Search for the cell housing the specified text and yield its (X, Y) center coordinate. 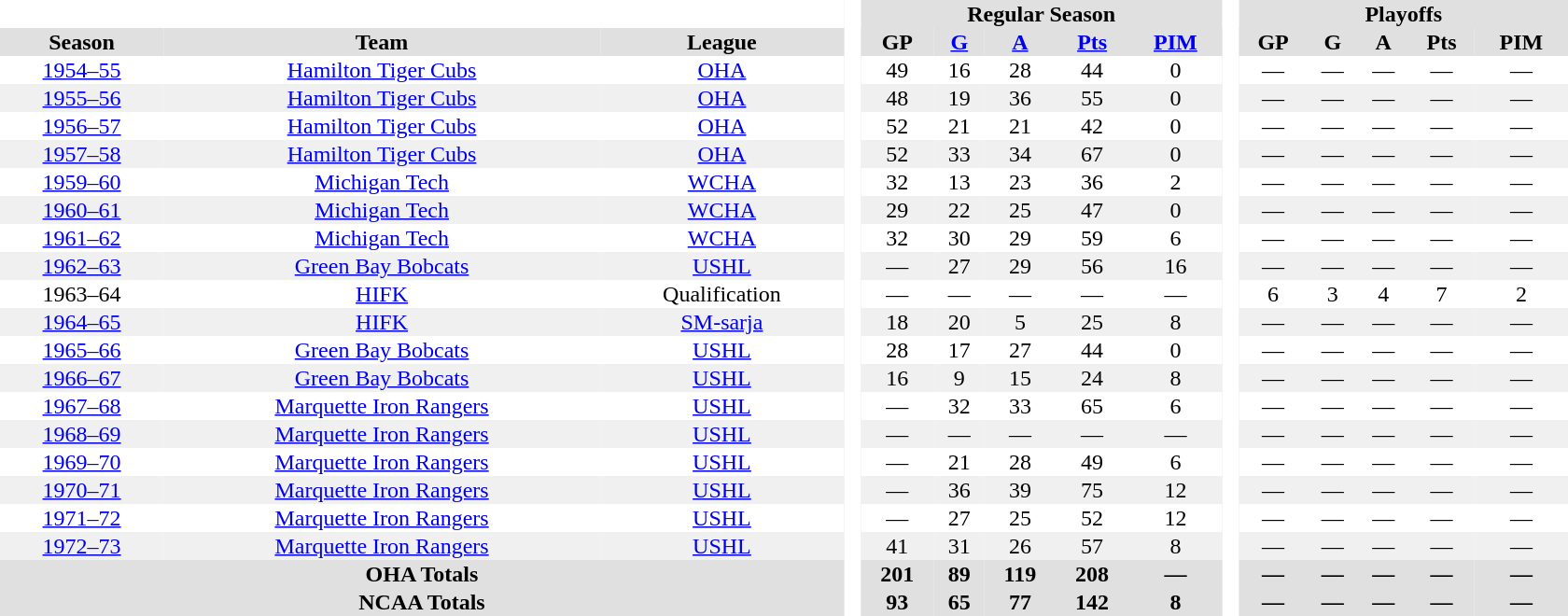
Qualification (722, 294)
23 (1020, 182)
56 (1092, 266)
1962–63 (82, 266)
1969–70 (82, 462)
Regular Season (1042, 14)
7 (1441, 294)
1956–57 (82, 126)
47 (1092, 210)
1971–72 (82, 518)
SM-sarja (722, 322)
OHA Totals (422, 574)
Playoffs (1404, 14)
55 (1092, 98)
142 (1092, 602)
3 (1333, 294)
1966–67 (82, 378)
19 (959, 98)
1968–69 (82, 434)
1954–55 (82, 70)
1959–60 (82, 182)
1970–71 (82, 490)
59 (1092, 238)
4 (1383, 294)
1955–56 (82, 98)
201 (898, 574)
42 (1092, 126)
Team (382, 42)
1972–73 (82, 546)
48 (898, 98)
5 (1020, 322)
67 (1092, 154)
1957–58 (82, 154)
26 (1020, 546)
119 (1020, 574)
1964–65 (82, 322)
1967–68 (82, 406)
1963–64 (82, 294)
34 (1020, 154)
24 (1092, 378)
89 (959, 574)
22 (959, 210)
208 (1092, 574)
15 (1020, 378)
93 (898, 602)
57 (1092, 546)
39 (1020, 490)
League (722, 42)
20 (959, 322)
Season (82, 42)
17 (959, 350)
NCAA Totals (422, 602)
18 (898, 322)
1965–66 (82, 350)
75 (1092, 490)
1960–61 (82, 210)
1961–62 (82, 238)
41 (898, 546)
30 (959, 238)
13 (959, 182)
9 (959, 378)
77 (1020, 602)
31 (959, 546)
